Extract the (X, Y) coordinate from the center of the cell holding the provided text.  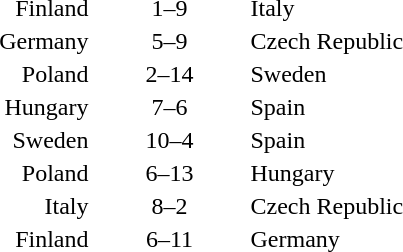
5–9 (170, 41)
7–6 (170, 107)
10–4 (170, 140)
2–14 (170, 74)
8–2 (170, 206)
6–13 (170, 173)
